For the text-containing cell, return its midpoint in [x, y] coordinate format. 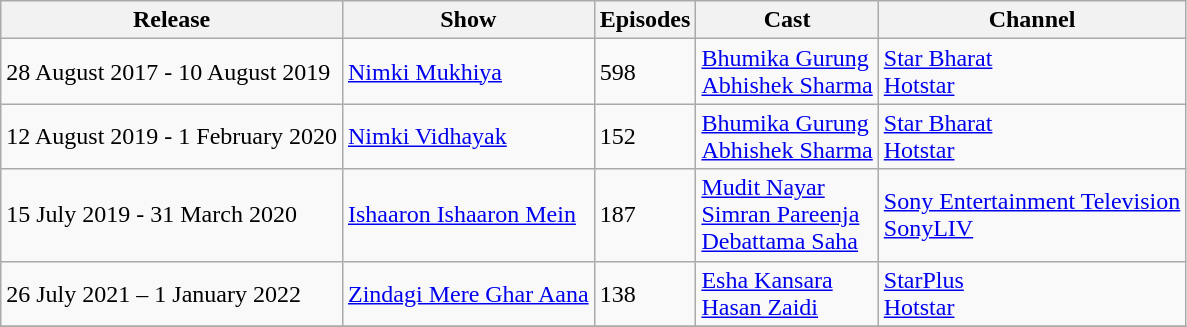
152 [645, 136]
Nimki Vidhayak [468, 136]
Show [468, 20]
Nimki Mukhiya [468, 72]
Zindagi Mere Ghar Aana [468, 294]
26 July 2021 – 1 January 2022 [172, 294]
Sony Entertainment Television SonyLIV [1032, 215]
Release [172, 20]
Ishaaron Ishaaron Mein [468, 215]
StarPlus Hotstar [1032, 294]
598 [645, 72]
15 July 2019 - 31 March 2020 [172, 215]
Esha Kansara Hasan Zaidi [787, 294]
138 [645, 294]
Channel [1032, 20]
Cast [787, 20]
28 August 2017 - 10 August 2019 [172, 72]
Mudit Nayar Simran Pareenja Debattama Saha [787, 215]
Episodes [645, 20]
12 August 2019 - 1 February 2020 [172, 136]
187 [645, 215]
